Provide the (x, y) coordinate of the cell's center where the given text is located.  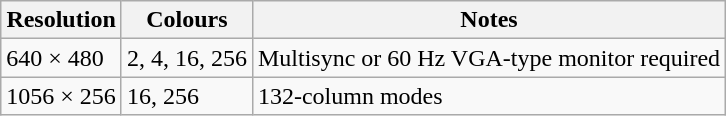
16, 256 (186, 96)
Colours (186, 20)
132-column modes (488, 96)
1056 × 256 (62, 96)
Multisync or 60 Hz VGA-type monitor required (488, 58)
Resolution (62, 20)
2, 4, 16, 256 (186, 58)
640 × 480 (62, 58)
Notes (488, 20)
